Return [X, Y] of the center of cell containing provided text 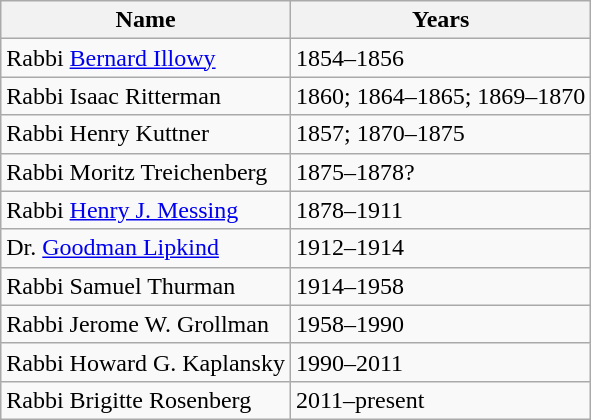
Years [440, 20]
Rabbi Howard G. Kaplansky [146, 362]
Rabbi Isaac Ritterman [146, 96]
Rabbi Jerome W. Grollman [146, 324]
1857; 1870–1875 [440, 134]
1912–1914 [440, 248]
Dr. Goodman Lipkind [146, 248]
1914–1958 [440, 286]
Rabbi Brigitte Rosenberg [146, 400]
1860; 1864–1865; 1869–1870 [440, 96]
Rabbi Moritz Treichenberg [146, 172]
1958–1990 [440, 324]
Rabbi Henry J. Messing [146, 210]
1990–2011 [440, 362]
Rabbi Henry Kuttner [146, 134]
1854–1856 [440, 58]
2011–present [440, 400]
Rabbi Samuel Thurman [146, 286]
1875–1878? [440, 172]
Rabbi Bernard Illowy [146, 58]
Name [146, 20]
1878–1911 [440, 210]
